Capture the cell that displays the provided text and extract its (x, y) central coordinate. 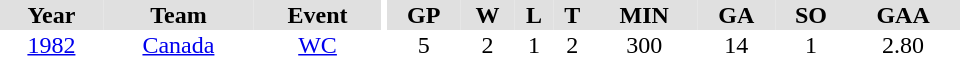
Year (52, 15)
MIN (644, 15)
GAA (903, 15)
WC (318, 45)
L (534, 15)
GP (424, 15)
1982 (52, 45)
14 (736, 45)
GA (736, 15)
300 (644, 45)
Canada (178, 45)
T (572, 15)
Event (318, 15)
Team (178, 15)
2.80 (903, 45)
5 (424, 45)
W (487, 15)
SO (812, 15)
